Determine the (X, Y) coordinate at the center of the cell enclosing the given text.  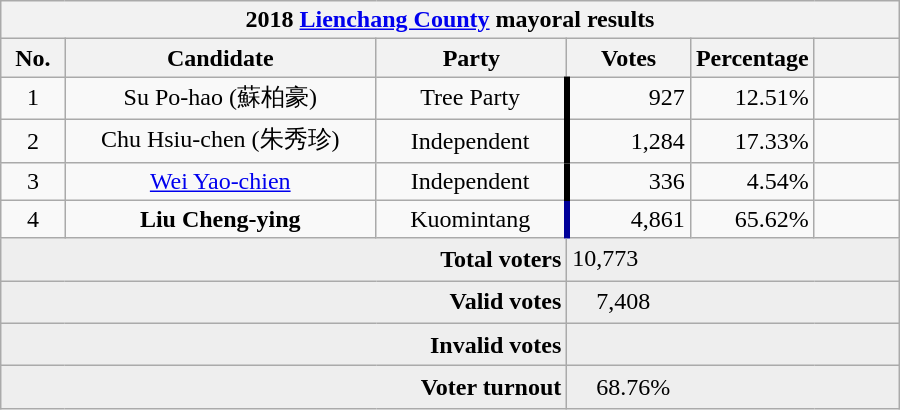
Candidate (220, 58)
2 (33, 140)
1,284 (629, 140)
2018 Lienchang County mayoral results (450, 20)
4.54% (752, 181)
Total voters (284, 260)
336 (629, 181)
Su Po-hao (蘇柏豪) (220, 98)
68.76% (733, 388)
10,773 (733, 260)
927 (629, 98)
17.33% (752, 140)
1 (33, 98)
Valid votes (284, 302)
4,861 (629, 219)
Percentage (752, 58)
Wei Yao-chien (220, 181)
3 (33, 181)
12.51% (752, 98)
Invalid votes (284, 344)
Chu Hsiu-chen (朱秀珍) (220, 140)
65.62% (752, 219)
Voter turnout (284, 388)
7,408 (733, 302)
4 (33, 219)
Party (472, 58)
Tree Party (472, 98)
No. (33, 58)
Votes (629, 58)
Liu Cheng-ying (220, 219)
Kuomintang (472, 219)
